Detect which cell encompasses the target text, then output its [x, y] center coordinate. 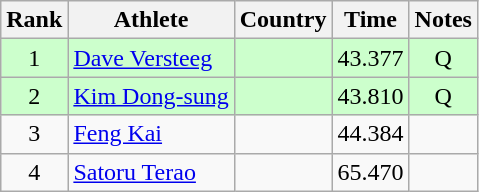
2 [34, 96]
Satoru Terao [151, 172]
3 [34, 134]
Time [370, 20]
4 [34, 172]
Country [283, 20]
Dave Versteeg [151, 58]
Feng Kai [151, 134]
43.810 [370, 96]
44.384 [370, 134]
Rank [34, 20]
65.470 [370, 172]
43.377 [370, 58]
1 [34, 58]
Notes [443, 20]
Athlete [151, 20]
Kim Dong-sung [151, 96]
